From the cell containing the given text, extract its center point as (x, y) coordinate. 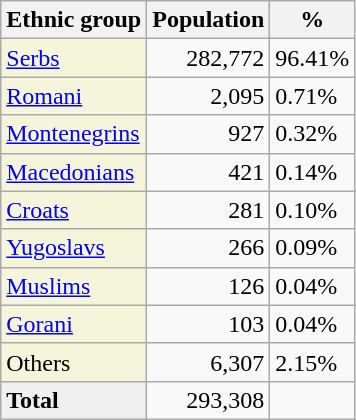
Population (208, 20)
Others (74, 362)
0.10% (312, 210)
927 (208, 134)
2,095 (208, 96)
103 (208, 324)
281 (208, 210)
Romani (74, 96)
126 (208, 286)
% (312, 20)
Ethnic group (74, 20)
0.09% (312, 248)
293,308 (208, 400)
0.14% (312, 172)
0.32% (312, 134)
2.15% (312, 362)
Yugoslavs (74, 248)
282,772 (208, 58)
Serbs (74, 58)
Montenegrins (74, 134)
421 (208, 172)
0.71% (312, 96)
6,307 (208, 362)
Croats (74, 210)
266 (208, 248)
Muslims (74, 286)
Total (74, 400)
Gorani (74, 324)
Macedonians (74, 172)
96.41% (312, 58)
